From the cell containing the given text, extract its center point as (x, y) coordinate. 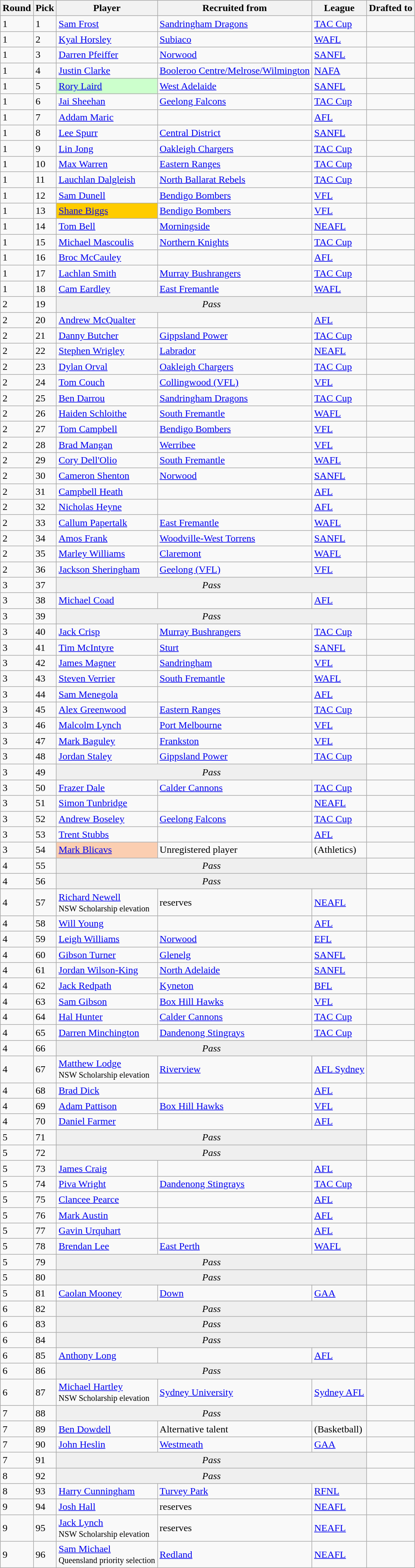
78 (45, 1246)
Haiden Schloithe (107, 413)
AFL Sydney (339, 1069)
84 (45, 1340)
44 (45, 694)
Jack Redpath (107, 986)
63 (45, 1002)
Stephen Wrigley (107, 351)
Alex Greenwood (107, 710)
24 (45, 382)
32 (45, 507)
Gavin Urquhart (107, 1231)
Down (234, 1293)
Gibson Turner (107, 955)
Shane Biggs (107, 211)
22 (45, 351)
Jordan Wilson-King (107, 970)
85 (45, 1355)
41 (45, 647)
Simon Tunbridge (107, 803)
50 (45, 788)
Lachlan Smith (107, 273)
Dylan Orval (107, 367)
55 (45, 866)
72 (45, 1153)
Steven Verrier (107, 678)
Darren Pfeiffer (107, 55)
Geelong (VFL) (234, 569)
40 (45, 632)
James Magner (107, 663)
League (339, 8)
Sandringham (234, 663)
Addam Maric (107, 117)
Booleroo Centre/Melrose/Wilmington (234, 70)
Sam MichaelQueensland priority selection (107, 1555)
93 (45, 1491)
Callum Papertalk (107, 523)
74 (45, 1184)
66 (45, 1048)
Max Warren (107, 164)
Clancee Pearce (107, 1199)
Nicholas Heyne (107, 507)
61 (45, 970)
Woodville-West Torrens (234, 538)
35 (45, 554)
Tom Bell (107, 227)
56 (45, 881)
96 (45, 1555)
Lin Jong (107, 148)
NAFA (339, 70)
BFL (339, 986)
31 (45, 492)
14 (45, 227)
Recruited from (234, 8)
75 (45, 1199)
36 (45, 569)
Sam Frost (107, 24)
Amos Frank (107, 538)
Unregistered player (234, 850)
27 (45, 429)
Lee Spurr (107, 133)
11 (45, 179)
Kyal Horsley (107, 39)
91 (45, 1460)
Northern Knights (234, 242)
EFL (339, 939)
25 (45, 398)
Port Melbourne (234, 725)
Cam Eardley (107, 289)
Justin Clarke (107, 70)
Ben Darrou (107, 398)
Tim McIntyre (107, 647)
46 (45, 725)
Sydney AFL (339, 1392)
Rory Laird (107, 86)
Mark Austin (107, 1215)
Broc McCauley (107, 258)
37 (45, 585)
Richard NewellNSW Scholarship elevation (107, 902)
Turvey Park (234, 1491)
Glenelg (234, 955)
69 (45, 1106)
29 (45, 460)
Sydney University (234, 1392)
Lauchlan Dalgleish (107, 179)
Tom Couch (107, 382)
Cameron Shenton (107, 476)
18 (45, 289)
13 (45, 211)
47 (45, 741)
80 (45, 1278)
Player (107, 8)
15 (45, 242)
90 (45, 1444)
54 (45, 850)
North Ballarat Rebels (234, 179)
34 (45, 538)
Daniel Farmer (107, 1122)
70 (45, 1122)
Drafted to (391, 8)
Danny Butcher (107, 335)
Leigh Williams (107, 939)
Jordan Staley (107, 757)
Sam Dunell (107, 195)
Jack Crisp (107, 632)
16 (45, 258)
88 (45, 1413)
77 (45, 1231)
19 (45, 304)
23 (45, 367)
49 (45, 772)
28 (45, 444)
73 (45, 1168)
21 (45, 335)
Andrew Boseley (107, 819)
Cory Dell'Olio (107, 460)
Round (17, 8)
81 (45, 1293)
Piva Wright (107, 1184)
(Athletics) (339, 850)
33 (45, 523)
Jackson Sheringham (107, 569)
64 (45, 1017)
20 (45, 320)
86 (45, 1371)
Josh Hall (107, 1507)
Ben Dowdell (107, 1429)
10 (45, 164)
89 (45, 1429)
Central District (234, 133)
Matthew LodgeNSW Scholarship elevation (107, 1069)
Tom Campbell (107, 429)
79 (45, 1262)
58 (45, 923)
Will Young (107, 923)
James Craig (107, 1168)
East Perth (234, 1246)
Campbell Heath (107, 492)
John Heslin (107, 1444)
Malcolm Lynch (107, 725)
51 (45, 803)
Sam Gibson (107, 1002)
Caolan Mooney (107, 1293)
82 (45, 1309)
Riverview (234, 1069)
65 (45, 1033)
Frankston (234, 741)
53 (45, 834)
Mark Blicavs (107, 850)
Sturt (234, 647)
Jai Sheehan (107, 102)
48 (45, 757)
71 (45, 1137)
Collingwood (VFL) (234, 382)
76 (45, 1215)
Redland (234, 1555)
Marley Williams (107, 554)
38 (45, 600)
12 (45, 195)
94 (45, 1507)
Michael Coad (107, 600)
Pick (45, 8)
59 (45, 939)
62 (45, 986)
30 (45, 476)
83 (45, 1324)
60 (45, 955)
17 (45, 273)
Morningside (234, 227)
Westmeath (234, 1444)
Adam Pattison (107, 1106)
Brendan Lee (107, 1246)
West Adelaide (234, 86)
Subiaco (234, 39)
Harry Cunningham (107, 1491)
Darren Minchington (107, 1033)
95 (45, 1528)
Anthony Long (107, 1355)
67 (45, 1069)
Sam Menegola (107, 694)
42 (45, 663)
North Adelaide (234, 970)
Werribee (234, 444)
Andrew McQualter (107, 320)
92 (45, 1476)
39 (45, 616)
Trent Stubbs (107, 834)
26 (45, 413)
Kyneton (234, 986)
Mark Baguley (107, 741)
Alternative talent (234, 1429)
57 (45, 902)
52 (45, 819)
Michael HartleyNSW Scholarship elevation (107, 1392)
RFNL (339, 1491)
43 (45, 678)
Jack LynchNSW Scholarship elevation (107, 1528)
Frazer Dale (107, 788)
Labrador (234, 351)
Brad Mangan (107, 444)
(Basketball) (339, 1429)
Michael Mascoulis (107, 242)
Claremont (234, 554)
68 (45, 1090)
45 (45, 710)
Brad Dick (107, 1090)
87 (45, 1392)
Hal Hunter (107, 1017)
